Determine the (x, y) coordinate at the center of the cell enclosing the given text.  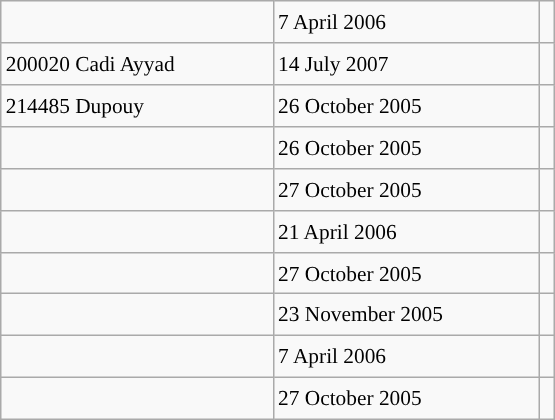
14 July 2007 (406, 64)
23 November 2005 (406, 315)
214485 Dupouy (137, 106)
21 April 2006 (406, 231)
200020 Cadi Ayyad (137, 64)
